Determine the [X, Y] coordinate at the center of the cell enclosing the given text.  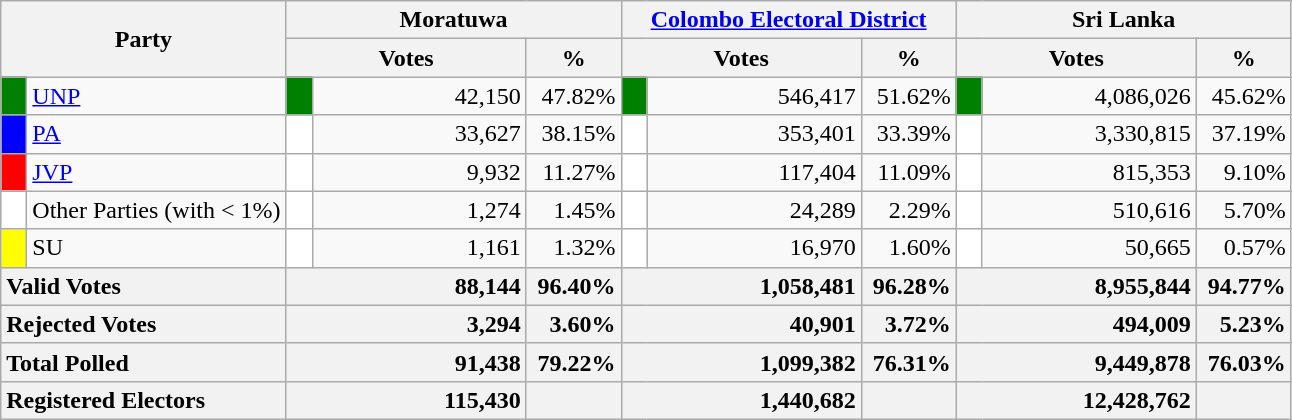
94.77% [1244, 286]
9,932 [419, 172]
79.22% [574, 362]
Other Parties (with < 1%) [156, 210]
4,086,026 [1089, 96]
96.40% [574, 286]
Rejected Votes [144, 324]
Colombo Electoral District [788, 20]
1,161 [419, 248]
SU [156, 248]
16,970 [754, 248]
40,901 [741, 324]
Party [144, 39]
815,353 [1089, 172]
1.45% [574, 210]
510,616 [1089, 210]
Registered Electors [144, 400]
115,430 [406, 400]
1,440,682 [741, 400]
11.09% [908, 172]
24,289 [754, 210]
353,401 [754, 134]
9,449,878 [1076, 362]
Sri Lanka [1124, 20]
33.39% [908, 134]
UNP [156, 96]
Valid Votes [144, 286]
Moratuwa [454, 20]
1,058,481 [741, 286]
12,428,762 [1076, 400]
88,144 [406, 286]
42,150 [419, 96]
9.10% [1244, 172]
5.23% [1244, 324]
76.31% [908, 362]
Total Polled [144, 362]
38.15% [574, 134]
51.62% [908, 96]
0.57% [1244, 248]
45.62% [1244, 96]
91,438 [406, 362]
3.72% [908, 324]
5.70% [1244, 210]
11.27% [574, 172]
8,955,844 [1076, 286]
3.60% [574, 324]
76.03% [1244, 362]
3,330,815 [1089, 134]
1,274 [419, 210]
2.29% [908, 210]
546,417 [754, 96]
96.28% [908, 286]
50,665 [1089, 248]
494,009 [1076, 324]
JVP [156, 172]
3,294 [406, 324]
37.19% [1244, 134]
1.32% [574, 248]
PA [156, 134]
117,404 [754, 172]
1,099,382 [741, 362]
33,627 [419, 134]
47.82% [574, 96]
1.60% [908, 248]
